Detect which cell encompasses the target text, then output its [x, y] center coordinate. 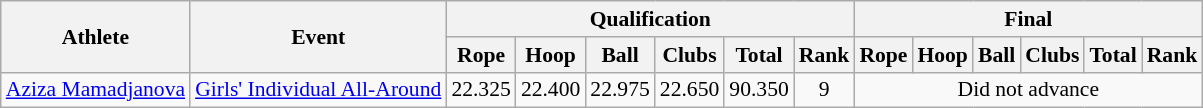
Did not advance [1028, 90]
Final [1028, 19]
Qualification [650, 19]
Event [318, 36]
Athlete [96, 36]
22.400 [550, 90]
22.325 [480, 90]
Aziza Mamadjanova [96, 90]
9 [824, 90]
Girls' Individual All-Around [318, 90]
22.650 [690, 90]
90.350 [758, 90]
22.975 [620, 90]
